Detect which cell encompasses the target text, then output its [X, Y] center coordinate. 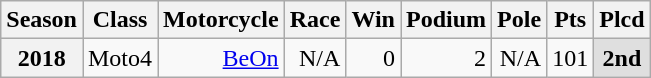
Class [120, 20]
101 [570, 58]
2 [446, 58]
2nd [622, 58]
Motorcycle [222, 20]
Season [42, 20]
Race [315, 20]
2018 [42, 58]
Pts [570, 20]
Moto4 [120, 58]
Pole [520, 20]
BeOn [222, 58]
0 [374, 58]
Podium [446, 20]
Win [374, 20]
Plcd [622, 20]
